Extract the (X, Y) coordinate from the center of the cell holding the provided text.  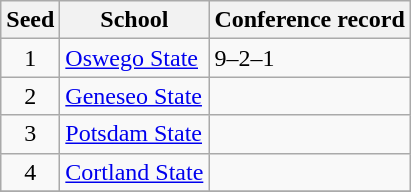
9–2–1 (310, 58)
Cortland State (134, 172)
3 (30, 134)
Geneseo State (134, 96)
School (134, 20)
2 (30, 96)
1 (30, 58)
Oswego State (134, 58)
Potsdam State (134, 134)
Conference record (310, 20)
Seed (30, 20)
4 (30, 172)
